Search for the cell housing the specified text and yield its [X, Y] center coordinate. 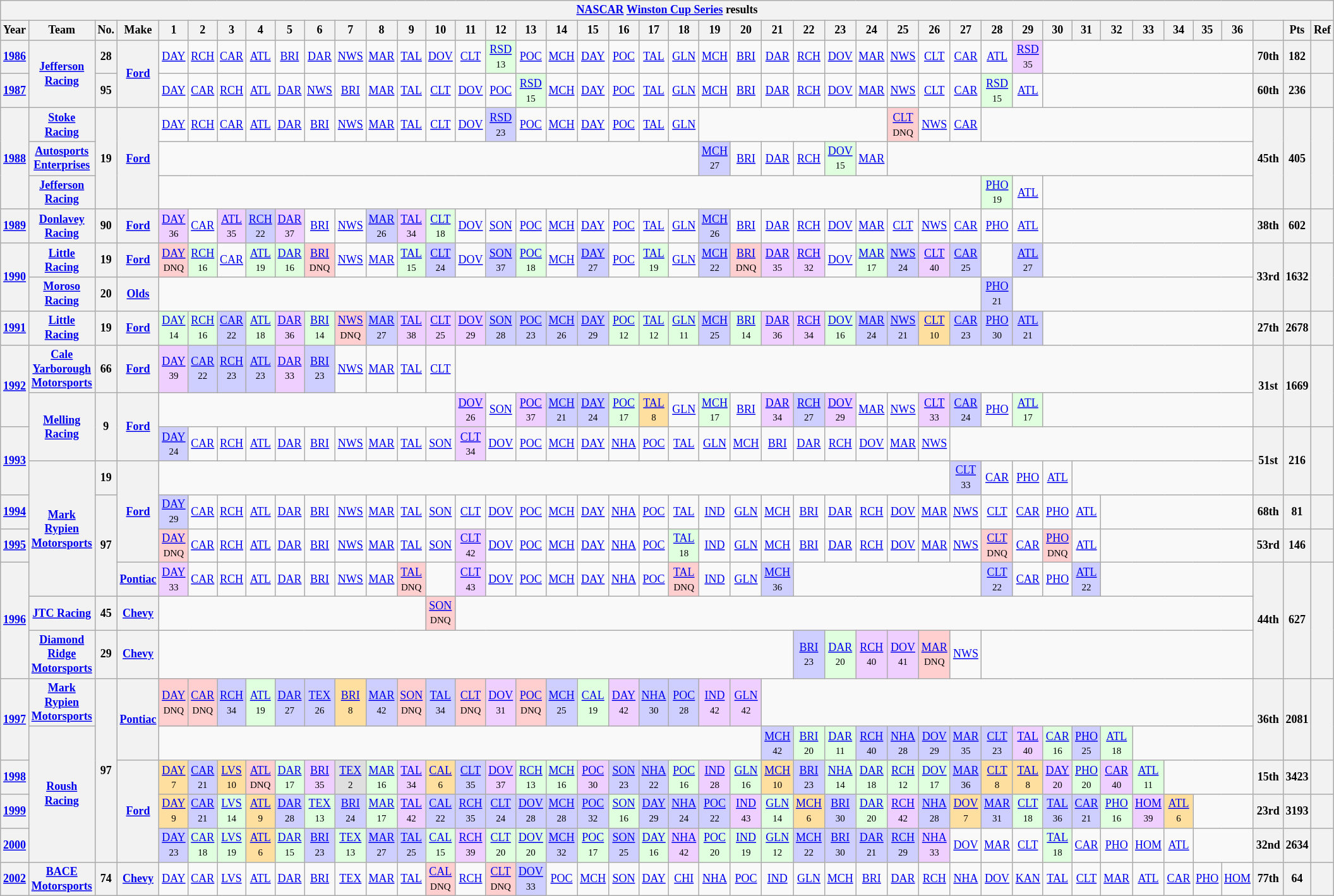
KAN [1028, 879]
DOV15 [840, 158]
51st [1268, 461]
31st [1268, 386]
DAY39 [174, 369]
15th [1268, 777]
5 [289, 30]
DAY7 [174, 777]
ATL35 [232, 226]
BRI20 [809, 743]
CLT8 [997, 777]
45th [1268, 158]
MAR35 [966, 743]
1669 [1297, 386]
DAR27 [289, 702]
8 [382, 30]
1992 [15, 386]
Stoke Racing [62, 124]
7 [350, 30]
Roush Racing [62, 794]
26 [934, 30]
DAR33 [289, 369]
SON37 [501, 260]
DAY42 [624, 702]
12 [501, 30]
MCH42 [778, 743]
1988 [15, 158]
2 [203, 30]
CALDNQ [441, 879]
36th [1268, 719]
TAL19 [654, 260]
NHA33 [934, 845]
70th [1268, 57]
31 [1086, 30]
74 [106, 879]
236 [1297, 91]
DAR11 [840, 743]
PHO19 [997, 193]
RSD23 [501, 124]
GLN12 [778, 845]
1986 [15, 57]
34 [1179, 30]
MCH16 [562, 777]
6 [320, 30]
CAL15 [441, 845]
216 [1297, 461]
32 [1117, 30]
BRI35 [320, 777]
MCH27 [715, 158]
CAR40 [1117, 777]
23 [840, 30]
1993 [15, 461]
CLT20 [501, 845]
PHODNQ [1057, 546]
CAL6 [441, 777]
36 [1238, 30]
DOV7 [966, 811]
ATL22 [1086, 580]
ATL11 [1148, 777]
23rd [1268, 811]
RSD13 [501, 57]
Make [138, 30]
68th [1268, 511]
MAR24 [872, 328]
DAY33 [174, 580]
DAY9 [174, 811]
DOV31 [501, 702]
BRI8 [350, 702]
CLT10 [934, 328]
DAY16 [654, 845]
GLN14 [778, 811]
DOV20 [531, 845]
RCH22 [260, 226]
MAR26 [382, 226]
RCH35 [471, 811]
17 [654, 30]
1997 [15, 719]
DAR18 [872, 777]
POCDNQ [531, 702]
66 [106, 369]
NHA42 [684, 845]
405 [1297, 158]
DAY27 [593, 260]
CLT25 [441, 328]
1 [174, 30]
TAL12 [654, 328]
35 [1208, 30]
POC18 [531, 260]
NWS24 [903, 260]
77th [1268, 879]
NHA24 [684, 811]
CARDNQ [203, 702]
3423 [1297, 777]
1991 [15, 328]
27th [1268, 328]
LVS19 [232, 845]
GLN16 [746, 777]
44th [1268, 621]
SON28 [501, 328]
2081 [1297, 719]
Melling Racing [62, 427]
ATL27 [1028, 260]
MAR42 [382, 702]
Olds [138, 294]
MARDNQ [934, 654]
NWS21 [903, 328]
90 [106, 226]
2634 [1297, 845]
DAR35 [778, 260]
CHI [684, 879]
21 [778, 30]
146 [1297, 546]
CLT42 [471, 546]
2678 [1297, 328]
602 [1297, 226]
BACE Motorsports [62, 879]
MCH32 [562, 845]
MCH6 [809, 811]
NASCAR Winston Cup Series results [667, 10]
SON23 [624, 777]
3 [232, 30]
TAL38 [412, 328]
NHA14 [840, 777]
2000 [15, 845]
No. [106, 30]
BRI24 [350, 811]
TAL25 [412, 845]
Ref [1323, 30]
RCH29 [903, 845]
CLT43 [471, 580]
DOV26 [471, 410]
DOV41 [903, 654]
14 [562, 30]
MCH21 [562, 410]
PHO30 [997, 328]
POC16 [684, 777]
PHO25 [1086, 743]
ATLDNQ [260, 777]
HOM39 [1148, 811]
RCH32 [809, 260]
DAR28 [289, 811]
RCH13 [531, 777]
PHO16 [1117, 811]
10 [441, 30]
POC32 [593, 811]
MCH10 [778, 777]
16 [624, 30]
JTC Racing [62, 613]
PHO20 [1086, 777]
45 [106, 613]
GLN42 [746, 702]
22 [809, 30]
53rd [1268, 546]
ATL17 [1028, 410]
CAR24 [966, 410]
DOV33 [531, 879]
60th [1268, 91]
RCH39 [471, 845]
1987 [15, 91]
DOV28 [531, 811]
64 [1297, 879]
DAR34 [778, 410]
PHO21 [997, 294]
LVS14 [232, 811]
ATL9 [260, 811]
3193 [1297, 811]
DAY14 [174, 328]
LVS10 [232, 777]
11 [471, 30]
DAR16 [289, 260]
18 [684, 30]
POC20 [715, 845]
SON16 [624, 811]
TAL15 [412, 260]
CAR16 [1057, 743]
NWSDNQ [350, 328]
Pts [1297, 30]
CAR23 [966, 328]
1999 [15, 811]
CLT35 [471, 777]
Diamond Ridge Motorsports [62, 654]
MCH36 [778, 580]
MAR36 [966, 777]
38th [1268, 226]
CAL19 [593, 702]
TEX [350, 879]
MCH17 [715, 410]
Year [15, 30]
1995 [15, 546]
POC23 [531, 328]
Cale Yarborough Motorsports [62, 369]
32nd [1268, 845]
DOV16 [840, 328]
TAL36 [1057, 811]
1990 [15, 277]
1998 [15, 777]
33rd [1268, 277]
IND28 [715, 777]
MCH28 [562, 811]
Donlavey Racing [62, 226]
95 [106, 91]
33 [1148, 30]
NHA22 [654, 777]
Moroso Racing [62, 294]
DAY20 [1057, 777]
DAY23 [174, 845]
CLT23 [997, 743]
CAR18 [203, 845]
TEX26 [320, 702]
24 [872, 30]
1632 [1297, 277]
CLT22 [997, 580]
182 [1297, 57]
Team [62, 30]
27 [966, 30]
RCH27 [809, 410]
IND42 [715, 702]
IND19 [746, 845]
15 [593, 30]
25 [903, 30]
POC37 [531, 410]
81 [1297, 511]
DAR15 [289, 845]
13 [531, 30]
MAR31 [997, 811]
MAR16 [382, 777]
TAL40 [1028, 743]
2002 [15, 879]
POC12 [624, 328]
POC30 [593, 777]
1994 [15, 511]
CAL22 [441, 811]
POC28 [684, 702]
30 [1057, 30]
627 [1297, 621]
DOV17 [934, 777]
Autosports Enterprises [62, 158]
RCH23 [232, 369]
SON25 [624, 845]
ATL23 [260, 369]
RCH42 [903, 811]
IND43 [746, 811]
CLT40 [934, 260]
DAR17 [289, 777]
RCH12 [903, 777]
LVS [232, 879]
CLT34 [471, 444]
TAL42 [412, 811]
POC22 [715, 811]
DOV37 [501, 777]
DAY36 [174, 226]
1989 [15, 226]
DAR21 [872, 845]
1996 [15, 621]
GLN11 [684, 328]
4 [260, 30]
TEX2 [350, 777]
CAR25 [966, 260]
NHA30 [654, 702]
DAR37 [289, 226]
ATL21 [1028, 328]
RSD35 [1028, 57]
